Pinpoint the cell where the given text exists, returning its [X, Y] midpoint coordinate. 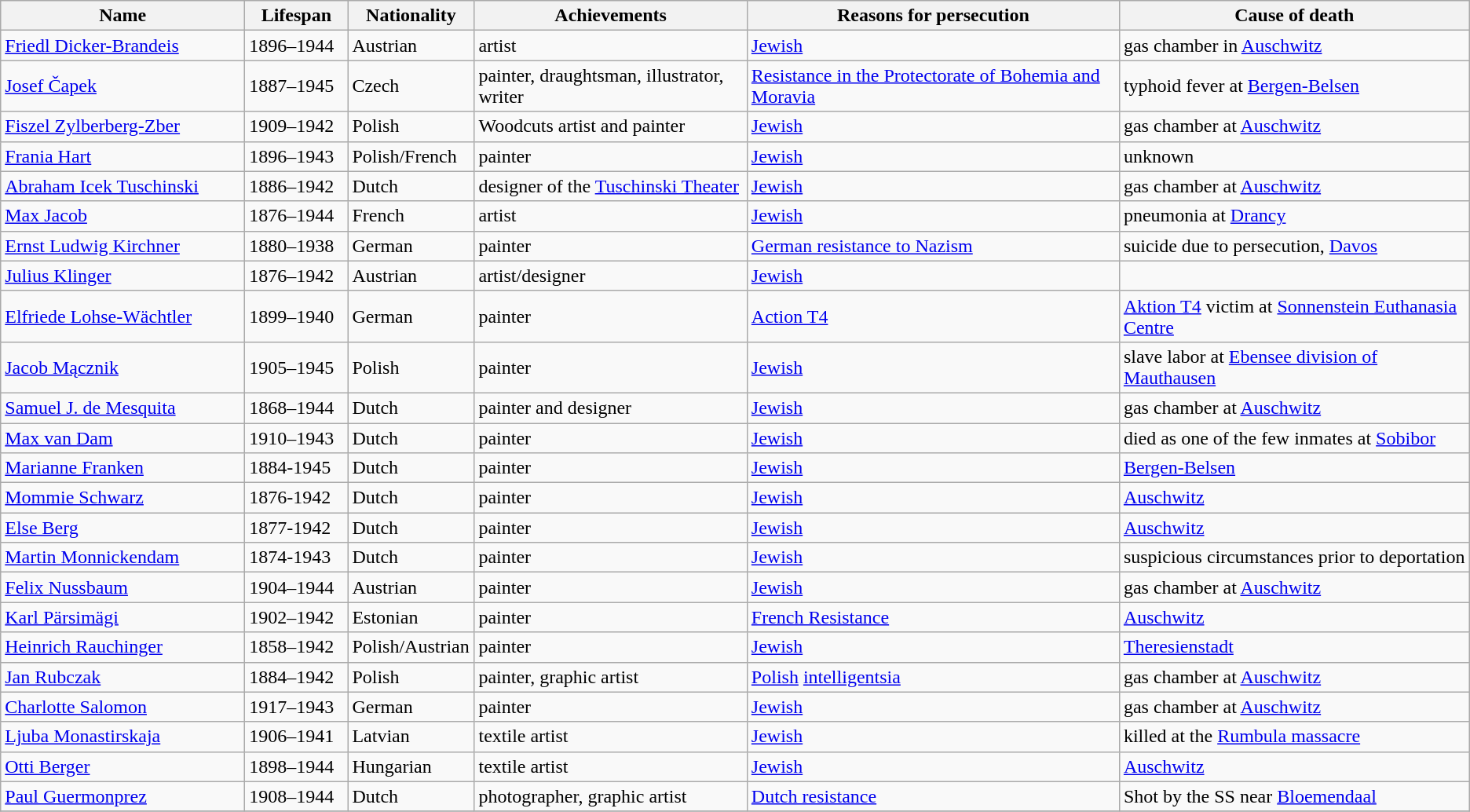
1905–1945 [297, 368]
painter, graphic artist [611, 677]
1917–1943 [297, 707]
Achievements [611, 16]
1876–1944 [297, 216]
Hungarian [411, 766]
French Resistance [933, 617]
Latvian [411, 737]
Polish intelligentsia [933, 677]
Woodcuts artist and painter [611, 126]
Estonian [411, 617]
Else Berg [122, 528]
Marianne Franken [122, 468]
1874-1943 [297, 558]
Samuel J. de Mesquita [122, 408]
pneumonia at Drancy [1294, 216]
Jan Rubczak [122, 677]
1876–1942 [297, 276]
1884-1945 [297, 468]
1877-1942 [297, 528]
Name [122, 16]
Max Jacob [122, 216]
Paul Guermonprez [122, 796]
Polish/French [411, 156]
photographer, graphic artist [611, 796]
Julius Klinger [122, 276]
painter, draughtsman, illustrator, writer [611, 86]
Max van Dam [122, 437]
Lifespan [297, 16]
Bergen-Belsen [1294, 468]
1880–1938 [297, 246]
artist/designer [611, 276]
Felix Nussbaum [122, 587]
1887–1945 [297, 86]
Ernst Ludwig Kirchner [122, 246]
1896–1944 [297, 46]
1902–1942 [297, 617]
1906–1941 [297, 737]
Aktion T4 victim at Sonnenstein Euthanasia Centre [1294, 316]
Mommie Schwarz [122, 498]
Shot by the SS near Bloemendaal [1294, 796]
Dutch resistance [933, 796]
1886–1942 [297, 186]
Ljuba Monastirskaja [122, 737]
slave labor at Ebensee division of Mauthausen [1294, 368]
Frania Hart [122, 156]
1908–1944 [297, 796]
designer of the Tuschinski Theater [611, 186]
Cause of death [1294, 16]
Theresienstadt [1294, 647]
Martin Monnickendam [122, 558]
1910–1943 [297, 437]
Reasons for persecution [933, 16]
died as one of the few inmates at Sobibor [1294, 437]
Heinrich Rauchinger [122, 647]
painter and designer [611, 408]
Action T4 [933, 316]
1876-1942 [297, 498]
Fiszel Zylberberg-Zber [122, 126]
Czech [411, 86]
1898–1944 [297, 766]
killed at the Rumbula massacre [1294, 737]
Friedl Dicker-Brandeis [122, 46]
gas chamber in Auschwitz [1294, 46]
French [411, 216]
Karl Pärsimägi [122, 617]
Nationality [411, 16]
Polish/Austrian [411, 647]
Otti Berger [122, 766]
1899–1940 [297, 316]
Charlotte Salomon [122, 707]
1909–1942 [297, 126]
suicide due to persecution, Davos [1294, 246]
Elfriede Lohse-Wächtler [122, 316]
1858–1942 [297, 647]
Resistance in the Protectorate of Bohemia and Moravia [933, 86]
1884–1942 [297, 677]
typhoid fever at Bergen-Belsen [1294, 86]
suspicious circumstances prior to deportation [1294, 558]
German resistance to Nazism [933, 246]
1904–1944 [297, 587]
1868–1944 [297, 408]
Josef Čapek [122, 86]
Abraham Icek Tuschinski [122, 186]
1896–1943 [297, 156]
unknown [1294, 156]
Jacob Mącznik [122, 368]
